Scan for the cell matching the given text and deliver its [X, Y] coordinate at center. 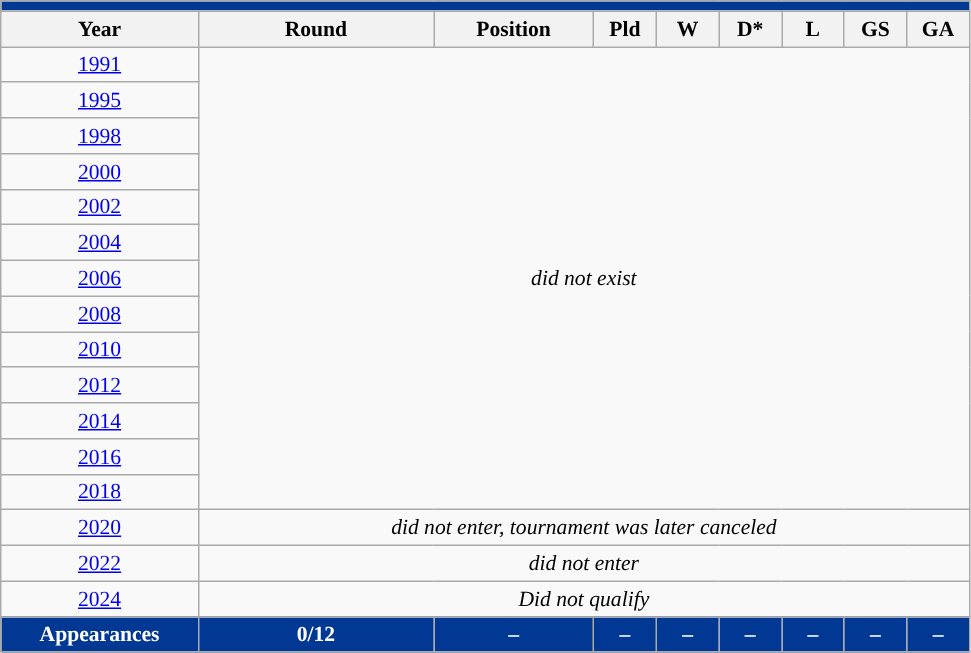
Year [100, 29]
did not exist [584, 278]
2024 [100, 599]
2014 [100, 421]
1998 [100, 136]
1995 [100, 101]
Pld [626, 29]
2022 [100, 564]
2020 [100, 528]
Appearances [100, 635]
2006 [100, 279]
2018 [100, 492]
W [688, 29]
2012 [100, 386]
GS [876, 29]
2002 [100, 207]
2000 [100, 172]
L [814, 29]
0/12 [316, 635]
Did not qualify [584, 599]
Round [316, 29]
Position [514, 29]
2016 [100, 457]
did not enter [584, 564]
D* [750, 29]
GA [938, 29]
2008 [100, 314]
2004 [100, 243]
did not enter, tournament was later canceled [584, 528]
2010 [100, 350]
1991 [100, 65]
